Locate the cell with the specified text and output its [X, Y] center coordinate. 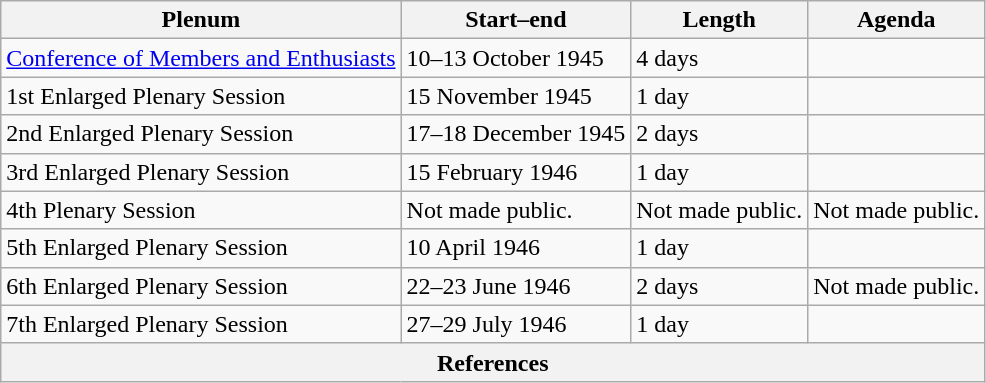
7th Enlarged Plenary Session [201, 324]
Start–end [516, 20]
Agenda [896, 20]
22–23 June 1946 [516, 286]
Plenum [201, 20]
15 February 1946 [516, 172]
6th Enlarged Plenary Session [201, 286]
Length [720, 20]
4 days [720, 58]
5th Enlarged Plenary Session [201, 248]
10–13 October 1945 [516, 58]
1st Enlarged Plenary Session [201, 96]
References [493, 362]
10 April 1946 [516, 248]
2nd Enlarged Plenary Session [201, 134]
17–18 December 1945 [516, 134]
27–29 July 1946 [516, 324]
15 November 1945 [516, 96]
3rd Enlarged Plenary Session [201, 172]
Conference of Members and Enthusiasts [201, 58]
4th Plenary Session [201, 210]
